Extract the [X, Y] coordinate from the center of the cell holding the provided text.  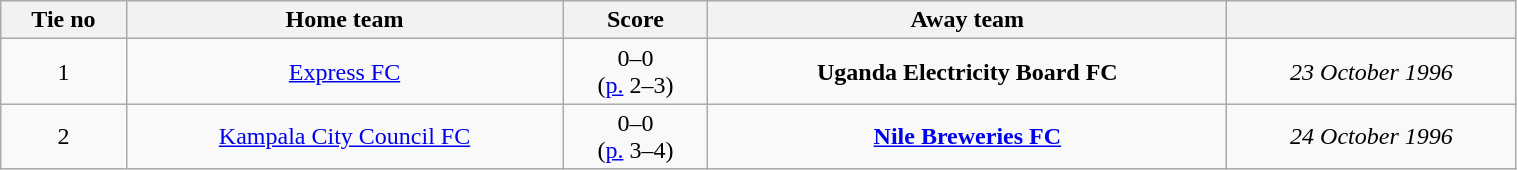
Kampala City Council FC [344, 136]
2 [64, 136]
0–0 (p. 2–3) [636, 72]
Score [636, 20]
Tie no [64, 20]
Uganda Electricity Board FC [968, 72]
Nile Breweries FC [968, 136]
0–0 (p. 3–4) [636, 136]
23 October 1996 [1372, 72]
Home team [344, 20]
Express FC [344, 72]
Away team [968, 20]
24 October 1996 [1372, 136]
1 [64, 72]
